Provide the [x, y] coordinate of the cell's center where the given text is located.  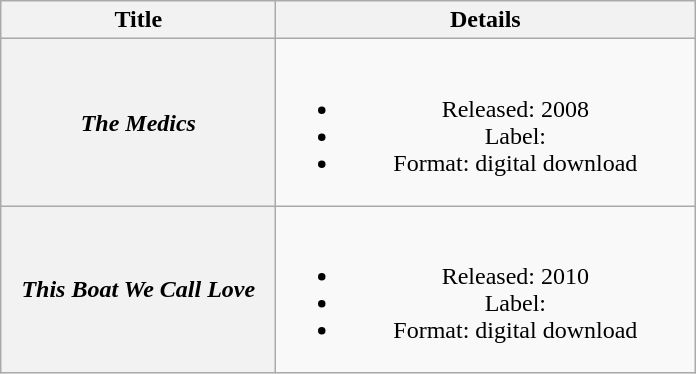
The Medics [138, 122]
Title [138, 20]
Released: 2010Label:Format: digital download [486, 290]
This Boat We Call Love [138, 290]
Released: 2008Label:Format: digital download [486, 122]
Details [486, 20]
